Capture the cell that displays the provided text and extract its (X, Y) central coordinate. 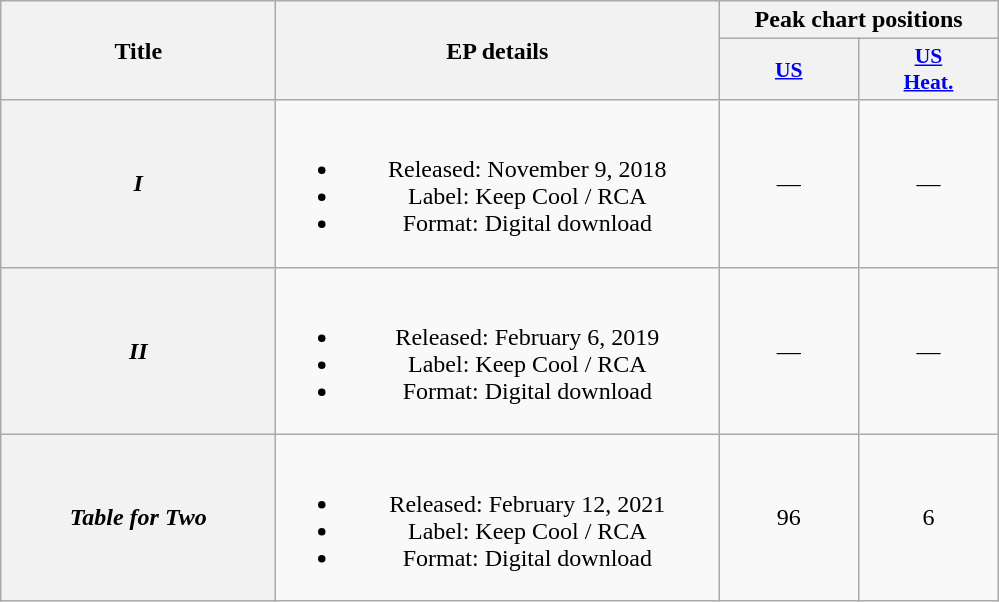
I (138, 184)
USHeat. (929, 70)
EP details (498, 50)
Released: February 12, 2021Label: Keep Cool / RCAFormat: Digital download (498, 518)
96 (789, 518)
Released: November 9, 2018Label: Keep Cool / RCAFormat: Digital download (498, 184)
II (138, 350)
Table for Two (138, 518)
6 (929, 518)
US (789, 70)
Released: February 6, 2019Label: Keep Cool / RCAFormat: Digital download (498, 350)
Peak chart positions (858, 20)
Title (138, 50)
